Pinpoint the cell where the given text exists, returning its (x, y) midpoint coordinate. 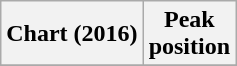
Chart (2016) (72, 34)
Peak position (189, 34)
